From the cell containing the given text, extract its center point as (X, Y) coordinate. 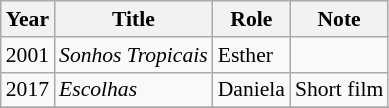
Year (28, 19)
2017 (28, 90)
Note (339, 19)
Sonhos Tropicais (134, 55)
Short film (339, 90)
Esther (252, 55)
2001 (28, 55)
Role (252, 19)
Daniela (252, 90)
Title (134, 19)
Escolhas (134, 90)
